Output the (x, y) coordinate of the center of the cell containing the given text.  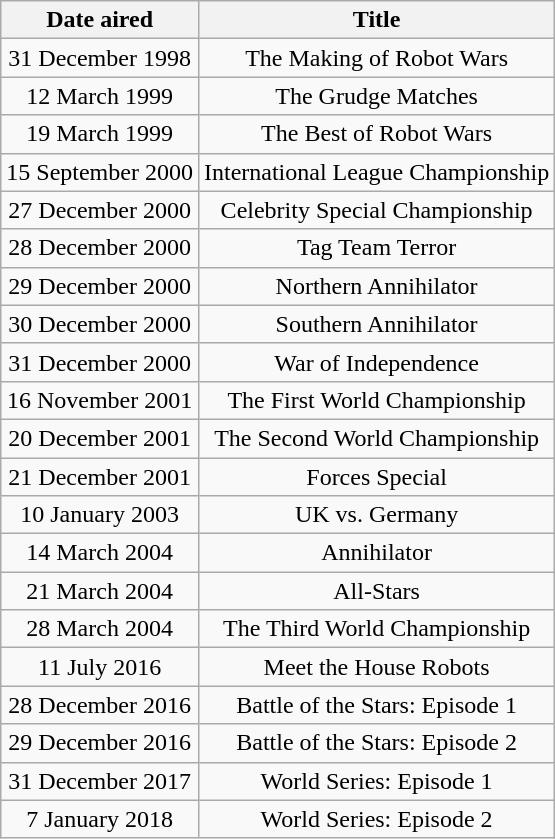
The Grudge Matches (376, 96)
The Second World Championship (376, 438)
Celebrity Special Championship (376, 210)
Forces Special (376, 477)
The Best of Robot Wars (376, 134)
31 December 2017 (100, 781)
20 December 2001 (100, 438)
10 January 2003 (100, 515)
7 January 2018 (100, 819)
19 March 1999 (100, 134)
29 December 2016 (100, 743)
12 March 1999 (100, 96)
Date aired (100, 20)
Battle of the Stars: Episode 2 (376, 743)
16 November 2001 (100, 400)
Northern Annihilator (376, 286)
The Making of Robot Wars (376, 58)
International League Championship (376, 172)
27 December 2000 (100, 210)
Annihilator (376, 553)
The Third World Championship (376, 629)
The First World Championship (376, 400)
World Series: Episode 1 (376, 781)
War of Independence (376, 362)
31 December 2000 (100, 362)
28 March 2004 (100, 629)
Southern Annihilator (376, 324)
21 March 2004 (100, 591)
21 December 2001 (100, 477)
29 December 2000 (100, 286)
28 December 2000 (100, 248)
30 December 2000 (100, 324)
28 December 2016 (100, 705)
World Series: Episode 2 (376, 819)
Battle of the Stars: Episode 1 (376, 705)
15 September 2000 (100, 172)
Title (376, 20)
11 July 2016 (100, 667)
UK vs. Germany (376, 515)
All-Stars (376, 591)
Meet the House Robots (376, 667)
31 December 1998 (100, 58)
Tag Team Terror (376, 248)
14 March 2004 (100, 553)
